Return (X, Y) of the center of cell containing provided text 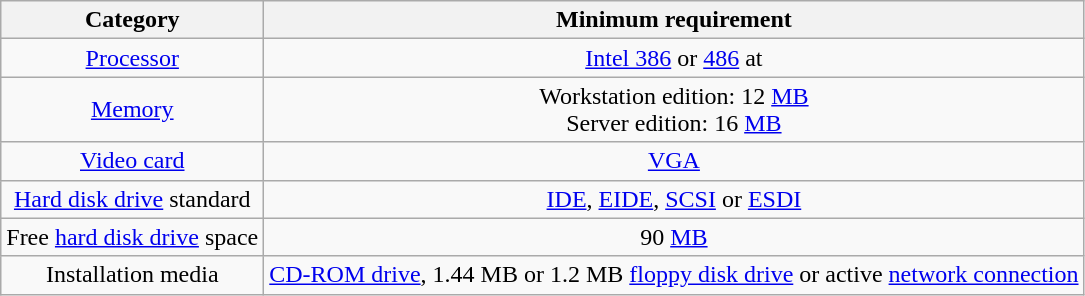
Workstation edition: 12 MBServer edition: 16 MB (674, 110)
Intel 386 or 486 at (674, 58)
90 MB (674, 237)
Memory (132, 110)
VGA (674, 161)
CD-ROM drive, 1.44 MB or 1.2 MB floppy disk drive or active network connection (674, 275)
Processor (132, 58)
Installation media (132, 275)
Hard disk drive standard (132, 199)
Minimum requirement (674, 20)
IDE, EIDE, SCSI or ESDI (674, 199)
Free hard disk drive space (132, 237)
Video card (132, 161)
Category (132, 20)
